From the cell containing the given text, extract its center point as (X, Y) coordinate. 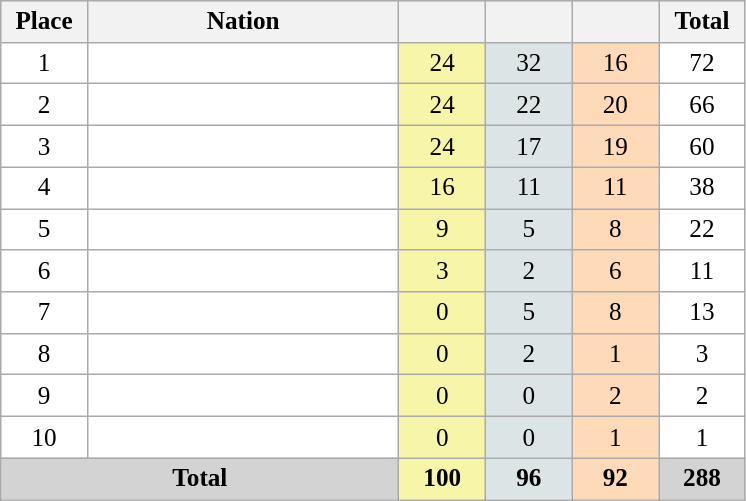
96 (528, 479)
13 (702, 313)
4 (44, 188)
7 (44, 313)
17 (528, 146)
100 (442, 479)
72 (702, 63)
Nation (243, 22)
Place (44, 22)
66 (702, 105)
60 (702, 146)
10 (44, 437)
38 (702, 188)
32 (528, 63)
288 (702, 479)
19 (616, 146)
92 (616, 479)
20 (616, 105)
